Locate the cell with the specified text and output its (X, Y) center coordinate. 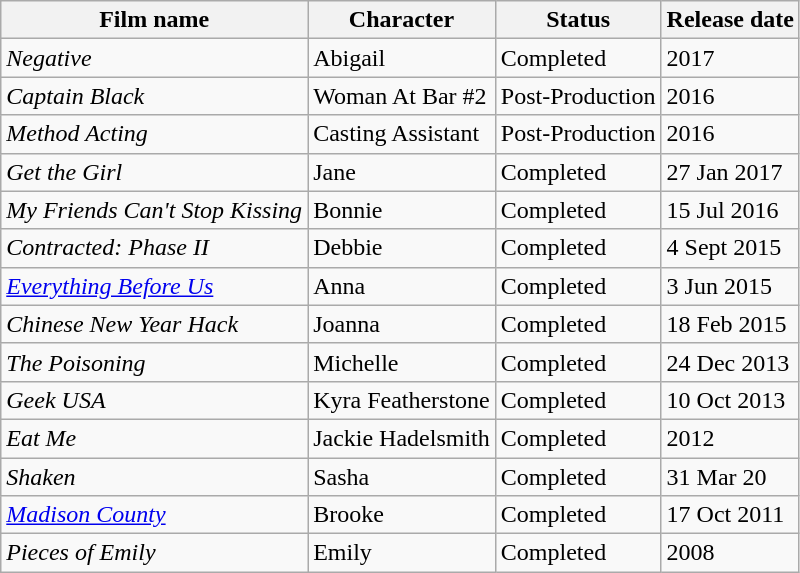
2017 (730, 58)
Woman At Bar #2 (402, 96)
Michelle (402, 362)
Kyra Featherstone (402, 400)
Pieces of Emily (154, 553)
18 Feb 2015 (730, 324)
Casting Assistant (402, 134)
Jackie Hadelsmith (402, 438)
Chinese New Year Hack (154, 324)
Film name (154, 20)
Method Acting (154, 134)
Jane (402, 172)
24 Dec 2013 (730, 362)
10 Oct 2013 (730, 400)
Status (578, 20)
Release date (730, 20)
Madison County (154, 515)
15 Jul 2016 (730, 210)
2008 (730, 553)
31 Mar 20 (730, 477)
Joanna (402, 324)
Geek USA (154, 400)
3 Jun 2015 (730, 286)
Contracted: Phase II (154, 248)
Captain Black (154, 96)
Emily (402, 553)
Sasha (402, 477)
4 Sept 2015 (730, 248)
Brooke (402, 515)
The Poisoning (154, 362)
Anna (402, 286)
Shaken (154, 477)
2012 (730, 438)
27 Jan 2017 (730, 172)
17 Oct 2011 (730, 515)
Everything Before Us (154, 286)
Get the Girl (154, 172)
Bonnie (402, 210)
Abigail (402, 58)
Eat Me (154, 438)
My Friends Can't Stop Kissing (154, 210)
Debbie (402, 248)
Negative (154, 58)
Character (402, 20)
